Identify which cell holds the provided text, then report its (x, y) central coordinate. 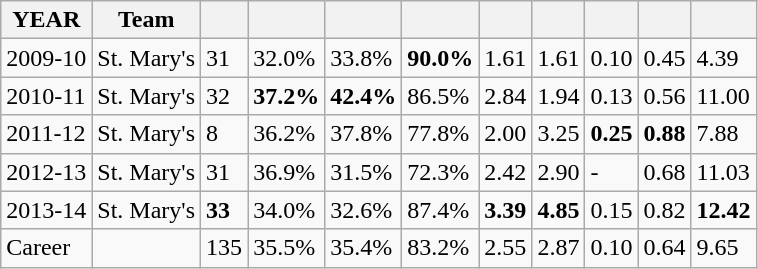
3.39 (506, 210)
135 (224, 248)
36.9% (286, 172)
11.00 (724, 96)
11.03 (724, 172)
2013-14 (46, 210)
Team (146, 20)
2.55 (506, 248)
2.87 (558, 248)
2010-11 (46, 96)
4.39 (724, 58)
Career (46, 248)
83.2% (440, 248)
36.2% (286, 134)
2.84 (506, 96)
0.25 (612, 134)
72.3% (440, 172)
8 (224, 134)
0.64 (664, 248)
2.90 (558, 172)
0.82 (664, 210)
34.0% (286, 210)
33 (224, 210)
12.42 (724, 210)
31.5% (364, 172)
0.56 (664, 96)
7.88 (724, 134)
1.94 (558, 96)
- (612, 172)
77.8% (440, 134)
0.15 (612, 210)
3.25 (558, 134)
35.4% (364, 248)
0.45 (664, 58)
2.00 (506, 134)
32.0% (286, 58)
0.88 (664, 134)
9.65 (724, 248)
2012-13 (46, 172)
37.2% (286, 96)
90.0% (440, 58)
4.85 (558, 210)
32.6% (364, 210)
32 (224, 96)
2.42 (506, 172)
0.68 (664, 172)
86.5% (440, 96)
42.4% (364, 96)
37.8% (364, 134)
2009-10 (46, 58)
YEAR (46, 20)
87.4% (440, 210)
33.8% (364, 58)
2011-12 (46, 134)
0.13 (612, 96)
35.5% (286, 248)
